For the text-containing cell, return its midpoint in [x, y] coordinate format. 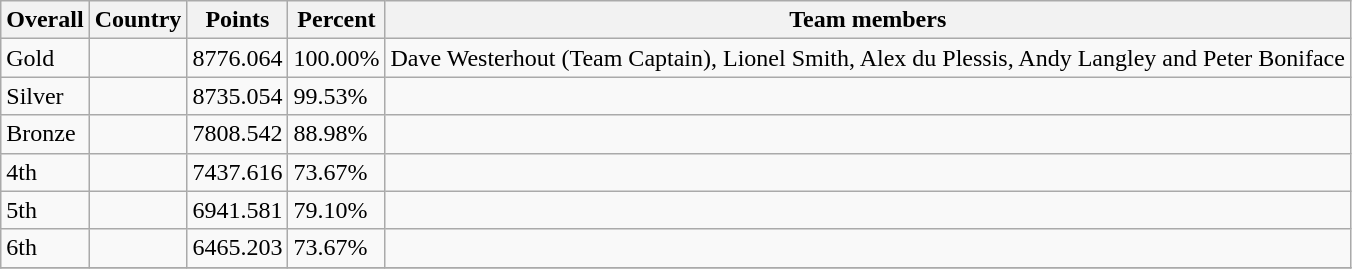
8776.064 [238, 58]
Bronze [45, 134]
79.10% [336, 210]
Gold [45, 58]
88.98% [336, 134]
6465.203 [238, 248]
Team members [868, 20]
7437.616 [238, 172]
7808.542 [238, 134]
Overall [45, 20]
Dave Westerhout (Team Captain), Lionel Smith, Alex du Plessis, Andy Langley and Peter Boniface [868, 58]
Silver [45, 96]
4th [45, 172]
99.53% [336, 96]
5th [45, 210]
Country [138, 20]
6th [45, 248]
100.00% [336, 58]
8735.054 [238, 96]
6941.581 [238, 210]
Percent [336, 20]
Points [238, 20]
